Provide the [X, Y] coordinate of the cell's center where the given text is located.  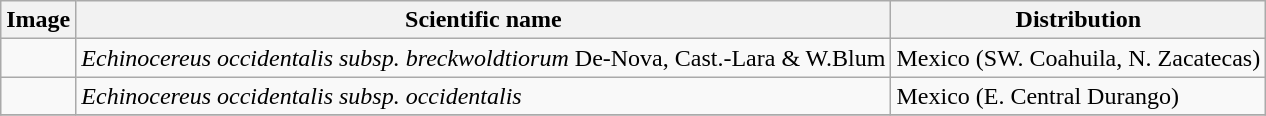
Mexico (E. Central Durango) [1078, 96]
Mexico (SW. Coahuila, N. Zacatecas) [1078, 58]
Scientific name [484, 20]
Echinocereus occidentalis subsp. breckwoldtiorum De-Nova, Cast.-Lara & W.Blum [484, 58]
Image [38, 20]
Echinocereus occidentalis subsp. occidentalis [484, 96]
Distribution [1078, 20]
